Capture the cell that displays the provided text and extract its [x, y] central coordinate. 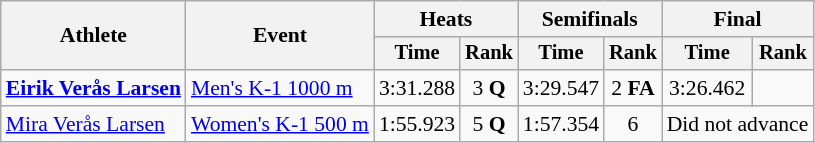
6 [633, 124]
Semifinals [590, 19]
Women's K-1 500 m [280, 124]
Eirik Verås Larsen [94, 88]
Men's K-1 1000 m [280, 88]
3:29.547 [561, 88]
Mira Verås Larsen [94, 124]
Did not advance [738, 124]
1:57.354 [561, 124]
Final [738, 19]
3:26.462 [708, 88]
Event [280, 36]
3:31.288 [417, 88]
Athlete [94, 36]
Heats [446, 19]
2 FA [633, 88]
1:55.923 [417, 124]
3 Q [489, 88]
5 Q [489, 124]
